Extract the (X, Y) coordinate from the center of the cell holding the provided text.  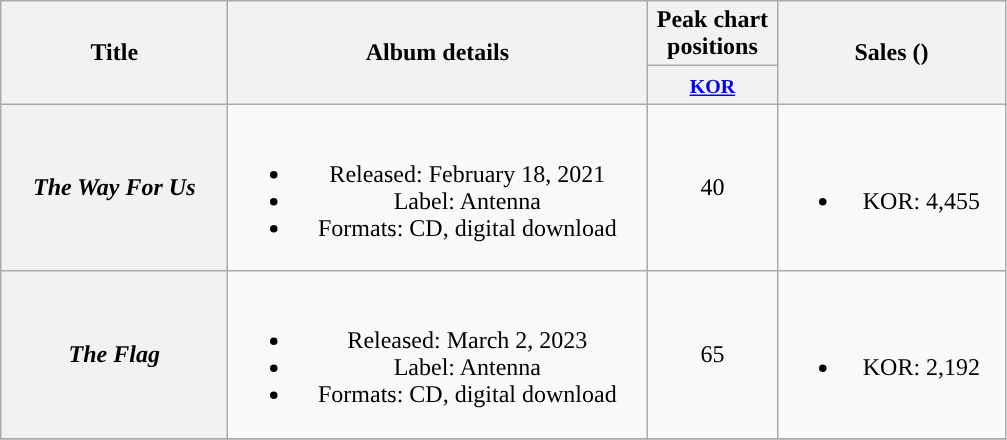
Released: February 18, 2021Label: AntennaFormats: CD, digital download (438, 188)
65 (712, 354)
Released: March 2, 2023Label: AntennaFormats: CD, digital download (438, 354)
KOR (712, 85)
Sales () (892, 52)
The Flag (114, 354)
The Way For Us (114, 188)
KOR: 2,192 (892, 354)
Peak chart positions (712, 34)
KOR: 4,455 (892, 188)
Album details (438, 52)
40 (712, 188)
Title (114, 52)
